Locate the cell with the specified text and output its (x, y) center coordinate. 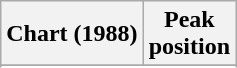
Peakposition (189, 34)
Chart (1988) (72, 34)
